For the text-containing cell, return its midpoint in (X, Y) coordinate format. 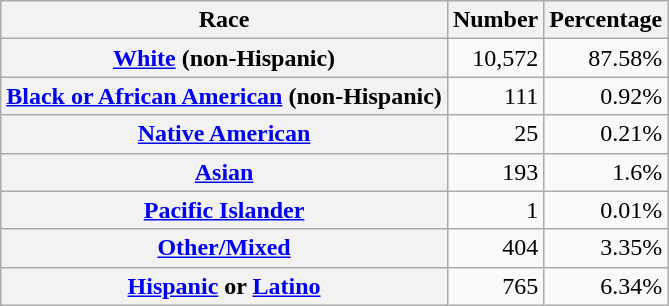
Native American (224, 134)
193 (495, 172)
404 (495, 248)
6.34% (606, 286)
0.01% (606, 210)
Other/Mixed (224, 248)
Pacific Islander (224, 210)
Asian (224, 172)
25 (495, 134)
111 (495, 96)
0.92% (606, 96)
1 (495, 210)
Black or African American (non-Hispanic) (224, 96)
White (non-Hispanic) (224, 58)
0.21% (606, 134)
3.35% (606, 248)
87.58% (606, 58)
Percentage (606, 20)
765 (495, 286)
10,572 (495, 58)
1.6% (606, 172)
Hispanic or Latino (224, 286)
Race (224, 20)
Number (495, 20)
